Extract the (x, y) coordinate from the center of the cell holding the provided text.  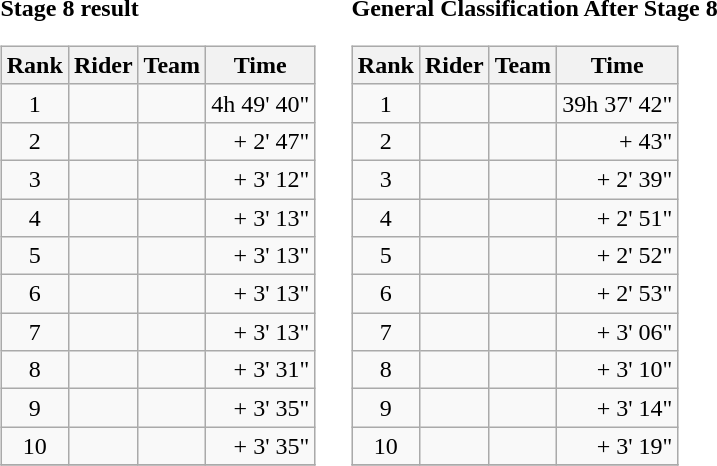
+ 2' 51" (618, 217)
+ 3' 10" (618, 370)
4h 49' 40" (260, 103)
+ 3' 14" (618, 408)
39h 37' 42" (618, 103)
+ 3' 19" (618, 446)
+ 2' 39" (618, 179)
+ 2' 47" (260, 141)
+ 3' 31" (260, 370)
+ 3' 06" (618, 332)
+ 43" (618, 141)
+ 2' 53" (618, 294)
+ 3' 12" (260, 179)
+ 2' 52" (618, 256)
